Extract the [x, y] coordinate from the center of the cell holding the provided text.  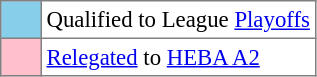
Relegated to HEBA A2 [178, 57]
Qualified to League Playoffs [178, 20]
